Capture the cell that displays the provided text and extract its [X, Y] central coordinate. 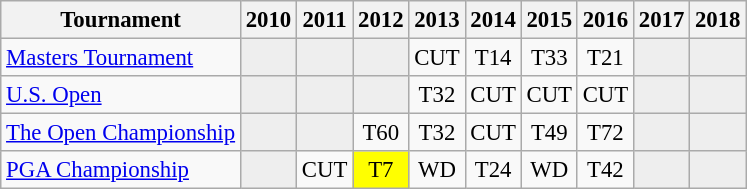
T33 [549, 58]
2011 [325, 20]
T21 [605, 58]
T72 [605, 133]
PGA Championship [121, 170]
2010 [268, 20]
2015 [549, 20]
2016 [605, 20]
2018 [718, 20]
T42 [605, 170]
U.S. Open [121, 95]
2014 [493, 20]
T14 [493, 58]
T7 [381, 170]
2017 [661, 20]
T24 [493, 170]
2012 [381, 20]
T49 [549, 133]
The Open Championship [121, 133]
T60 [381, 133]
Tournament [121, 20]
Masters Tournament [121, 58]
2013 [437, 20]
